Return [X, Y] of the center of cell containing provided text 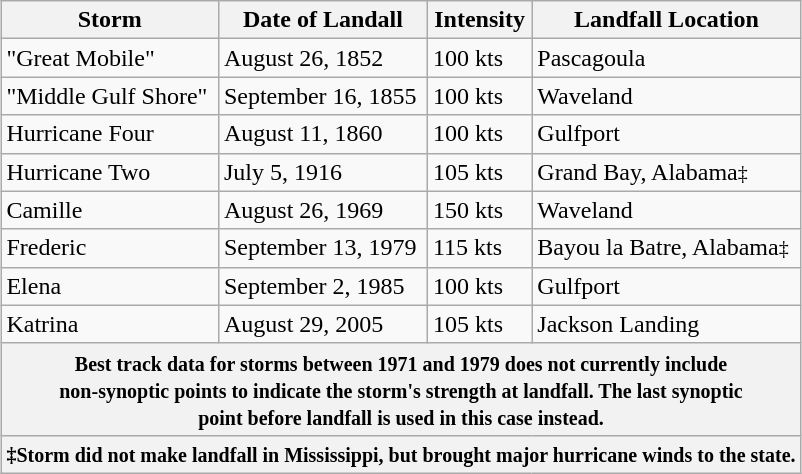
Elena [110, 286]
Frederic [110, 248]
‡Storm did not make landfall in Mississippi, but brought major hurricane winds to the state. [401, 454]
Intensity [479, 20]
Date of Landall [322, 20]
Hurricane Two [110, 172]
August 26, 1969 [322, 210]
115 kts [479, 248]
Landfall Location [666, 20]
Hurricane Four [110, 134]
Katrina [110, 324]
September 2, 1985 [322, 286]
"Middle Gulf Shore" [110, 96]
"Great Mobile" [110, 58]
150 kts [479, 210]
Storm [110, 20]
August 26, 1852 [322, 58]
Bayou la Batre, Alabama‡ [666, 248]
September 13, 1979 [322, 248]
Grand Bay, Alabama‡ [666, 172]
Pascagoula [666, 58]
Jackson Landing [666, 324]
September 16, 1855 [322, 96]
August 29, 2005 [322, 324]
July 5, 1916 [322, 172]
August 11, 1860 [322, 134]
Camille [110, 210]
